Locate the cell with the specified text and output its [x, y] center coordinate. 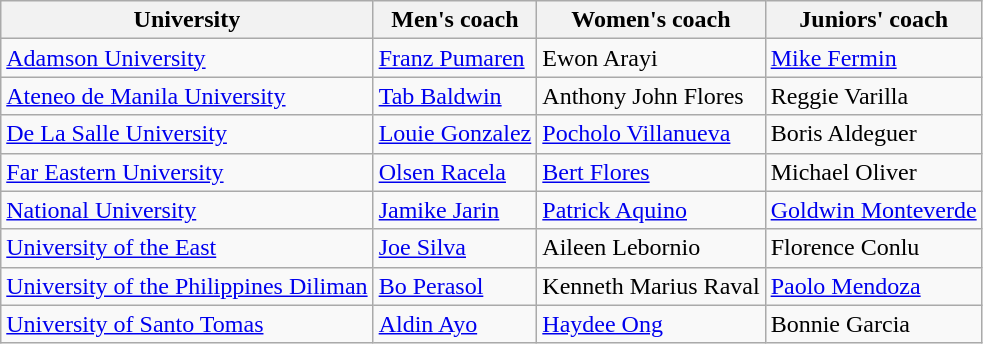
Mike Fermin [874, 58]
University [187, 20]
Men's coach [455, 20]
Bert Flores [651, 172]
University of the Philippines Diliman [187, 286]
Boris Aldeguer [874, 134]
Reggie Varilla [874, 96]
Aileen Lebornio [651, 248]
Ewon Arayi [651, 58]
Tab Baldwin [455, 96]
Anthony John Flores [651, 96]
Olsen Racela [455, 172]
Franz Pumaren [455, 58]
Joe Silva [455, 248]
Women's coach [651, 20]
Patrick Aquino [651, 210]
University of the East [187, 248]
Ateneo de Manila University [187, 96]
Pocholo Villanueva [651, 134]
University of Santo Tomas [187, 324]
Jamike Jarin [455, 210]
Juniors' coach [874, 20]
Far Eastern University [187, 172]
Bonnie Garcia [874, 324]
Goldwin Monteverde [874, 210]
Haydee Ong [651, 324]
Paolo Mendoza [874, 286]
Aldin Ayo [455, 324]
Kenneth Marius Raval [651, 286]
Adamson University [187, 58]
National University [187, 210]
Florence Conlu [874, 248]
Michael Oliver [874, 172]
Bo Perasol [455, 286]
Louie Gonzalez [455, 134]
De La Salle University [187, 134]
